Return the (x, y) coordinate for the center point of the cell that contains the specified text.  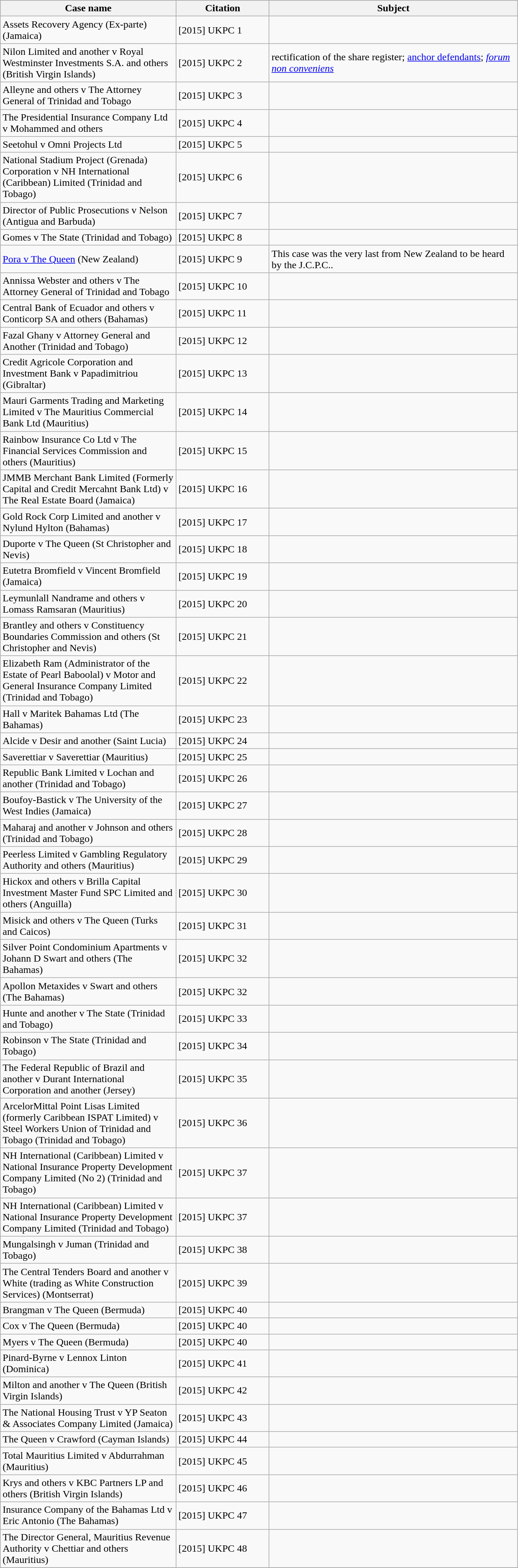
[2015] UKPC 27 (223, 805)
[2015] UKPC 35 (223, 1079)
[2015] UKPC 38 (223, 1250)
[2015] UKPC 30 (223, 893)
Leymunlall Nandrame and others v Lomass Ramsaran (Mauritius) (88, 603)
[2015] UKPC 17 (223, 522)
[2015] UKPC 34 (223, 1046)
Saverettiar v Saverettiar (Mauritius) (88, 757)
[2015] UKPC 3 (223, 95)
Nilon Limited and another v Royal Westminster Investments S.A. and others (British Virgin Islands) (88, 63)
[2015] UKPC 9 (223, 259)
Cox v The Queen (Bermuda) (88, 1326)
Citation (223, 8)
Pinard-Byrne v Lennox Linton (Dominica) (88, 1363)
[2015] UKPC 7 (223, 216)
Subject (393, 8)
Krys and others v KBC Partners LP and others (British Virgin Islands) (88, 1488)
Boufoy-Bastick v The University of the West Indies (Jamaica) (88, 805)
This case was the very last from New Zealand to be heard by the J.C.P.C.. (393, 259)
Credit Agricole Corporation and Investment Bank v Papadimitriou (Gibraltar) (88, 374)
JMMB Merchant Bank Limited (Formerly Capital and Credit Mercahnt Bank Ltd) v The Real Estate Board (Jamaica) (88, 489)
Silver Point Condominium Apartments v Johann D Swart and others (The Bahamas) (88, 959)
Gold Rock Corp Limited and another v Nylund Hylton (Bahamas) (88, 522)
Annissa Webster and others v The Attorney General of Trinidad and Tobago (88, 286)
rectification of the share register; anchor defendants; forum non conveniens (393, 63)
The Federal Republic of Brazil and another v Durant International Corporation and another (Jersey) (88, 1079)
Fazal Ghany v Attorney General and Another (Trinidad and Tobago) (88, 341)
The National Housing Trust v YP Seaton & Associates Company Limited (Jamaica) (88, 1418)
The Queen v Crawford (Cayman Islands) (88, 1440)
ArcelorMittal Point Lisas Limited (formerly Caribbean ISPAT Limited) v Steel Workers Union of Trinidad and Tobago (Trinidad and Tobago) (88, 1123)
National Stadium Project (Grenada) Corporation v NH International (Caribbean) Limited (Trinidad and Tobago) (88, 177)
[2015] UKPC 11 (223, 313)
[2015] UKPC 28 (223, 833)
[2015] UKPC 13 (223, 374)
[2015] UKPC 23 (223, 719)
[2015] UKPC 47 (223, 1516)
Director of Public Prosecutions v Nelson (Antigua and Barbuda) (88, 216)
[2015] UKPC 46 (223, 1488)
[2015] UKPC 42 (223, 1391)
NH International (Caribbean) Limited v National Insurance Property Development Company Limited (No 2) (Trinidad and Tobago) (88, 1173)
Brangman v The Queen (Bermuda) (88, 1310)
Misick and others v The Queen (Turks and Caicos) (88, 926)
Total Mauritius Limited v Abdurrahman (Mauritius) (88, 1461)
Pora v The Queen (New Zealand) (88, 259)
[2015] UKPC 2 (223, 63)
[2015] UKPC 48 (223, 1548)
Hickox and others v Brilla Capital Investment Master Fund SPC Limited and others (Anguilla) (88, 893)
Mungalsingh v Juman (Trinidad and Tobago) (88, 1250)
Milton and another v The Queen (British Virgin Islands) (88, 1391)
[2015] UKPC 12 (223, 341)
[2015] UKPC 20 (223, 603)
[2015] UKPC 39 (223, 1283)
[2015] UKPC 33 (223, 1019)
Alcide v Desir and another (Saint Lucia) (88, 741)
Hunte and another v The State (Trinidad and Tobago) (88, 1019)
Eutetra Bromfield v Vincent Bromfield (Jamaica) (88, 577)
Myers v The Queen (Bermuda) (88, 1342)
Gomes v The State (Trinidad and Tobago) (88, 237)
[2015] UKPC 26 (223, 778)
Hall v Maritek Bahamas Ltd (The Bahamas) (88, 719)
Central Bank of Ecuador and others v Conticorp SA and others (Bahamas) (88, 313)
Rainbow Insurance Co Ltd v The Financial Services Commission and others (Mauritius) (88, 451)
[2015] UKPC 31 (223, 926)
[2015] UKPC 6 (223, 177)
[2015] UKPC 1 (223, 30)
The Presidential Insurance Company Ltd v Mohammed and others (88, 123)
The Central Tenders Board and another v White (trading as White Construction Services) (Montserrat) (88, 1283)
The Director General, Mauritius Revenue Authority v Chettiar and others (Mauritius) (88, 1548)
Duporte v The Queen (St Christopher and Nevis) (88, 549)
[2015] UKPC 10 (223, 286)
Elizabeth Ram (Administrator of the Estate of Pearl Baboolal) v Motor and General Insurance Company Limited (Trinidad and Tobago) (88, 680)
[2015] UKPC 19 (223, 577)
[2015] UKPC 29 (223, 860)
[2015] UKPC 18 (223, 549)
Robinson v The State (Trinidad and Tobago) (88, 1046)
[2015] UKPC 25 (223, 757)
[2015] UKPC 22 (223, 680)
Apollon Metaxides v Swart and others (The Bahamas) (88, 992)
Seetohul v Omni Projects Ltd (88, 144)
Brantley and others v Constituency Boundaries Commission and others (St Christopher and Nevis) (88, 636)
Alleyne and others v The Attorney General of Trinidad and Tobago (88, 95)
Insurance Company of the Bahamas Ltd v Eric Antonio (The Bahamas) (88, 1516)
[2015] UKPC 45 (223, 1461)
Case name (88, 8)
Assets Recovery Agency (Ex-parte) (Jamaica) (88, 30)
[2015] UKPC 36 (223, 1123)
Mauri Garments Trading and Marketing Limited v The Mauritius Commercial Bank Ltd (Mauritius) (88, 412)
[2015] UKPC 16 (223, 489)
Peerless Limited v Gambling Regulatory Authority and others (Mauritius) (88, 860)
[2015] UKPC 5 (223, 144)
[2015] UKPC 15 (223, 451)
[2015] UKPC 14 (223, 412)
[2015] UKPC 44 (223, 1440)
NH International (Caribbean) Limited v National Insurance Property Development Company Limited (Trinidad and Tobago) (88, 1217)
[2015] UKPC 4 (223, 123)
Republic Bank Limited v Lochan and another (Trinidad and Tobago) (88, 778)
[2015] UKPC 8 (223, 237)
[2015] UKPC 24 (223, 741)
[2015] UKPC 43 (223, 1418)
[2015] UKPC 21 (223, 636)
Maharaj and another v Johnson and others (Trinidad and Tobago) (88, 833)
[2015] UKPC 41 (223, 1363)
